Scan for the cell matching the given text and deliver its (X, Y) coordinate at center. 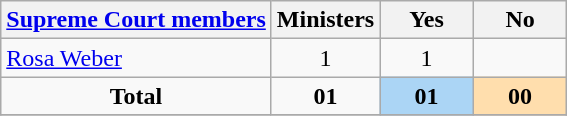
Rosa Weber (136, 58)
00 (520, 96)
Total (136, 96)
Yes (427, 20)
Ministers (325, 20)
No (520, 20)
Supreme Court members (136, 20)
